For the text-containing cell, return its midpoint in [x, y] coordinate format. 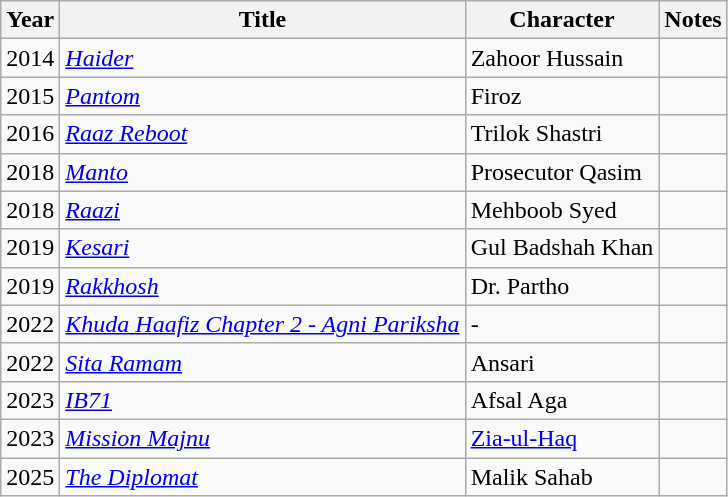
Manto [262, 172]
Raaz Reboot [262, 134]
Khuda Haafiz Chapter 2 - Agni Pariksha [262, 324]
2014 [30, 58]
Haider [262, 58]
Ansari [562, 362]
- [562, 324]
Afsal Aga [562, 400]
Zahoor Hussain [562, 58]
Title [262, 20]
2015 [30, 96]
Character [562, 20]
Mehboob Syed [562, 210]
2025 [30, 477]
IB71 [262, 400]
Zia-ul-Haq [562, 438]
Firoz [562, 96]
Notes [693, 20]
2016 [30, 134]
Year [30, 20]
Mission Majnu [262, 438]
Dr. Partho [562, 286]
Malik Sahab [562, 477]
Pantom [262, 96]
Prosecutor Qasim [562, 172]
The Diplomat [262, 477]
Raazi [262, 210]
Gul Badshah Khan [562, 248]
Sita Ramam [262, 362]
Rakkhosh [262, 286]
Trilok Shastri [562, 134]
Kesari [262, 248]
